For the text-containing cell, return its midpoint in [x, y] coordinate format. 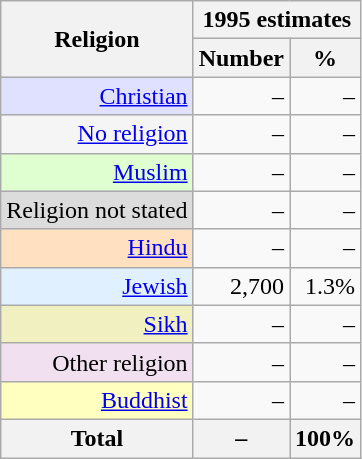
Total [97, 438]
1995 estimates [276, 20]
100% [326, 438]
Religion [97, 39]
Muslim [97, 172]
1.3% [326, 286]
Religion not stated [97, 210]
Other religion [97, 362]
Christian [97, 96]
Buddhist [97, 400]
Number [241, 58]
2,700 [241, 286]
Sikh [97, 324]
Hindu [97, 248]
% [326, 58]
Jewish [97, 286]
No religion [97, 134]
